Pinpoint the cell where the given text exists, returning its (x, y) midpoint coordinate. 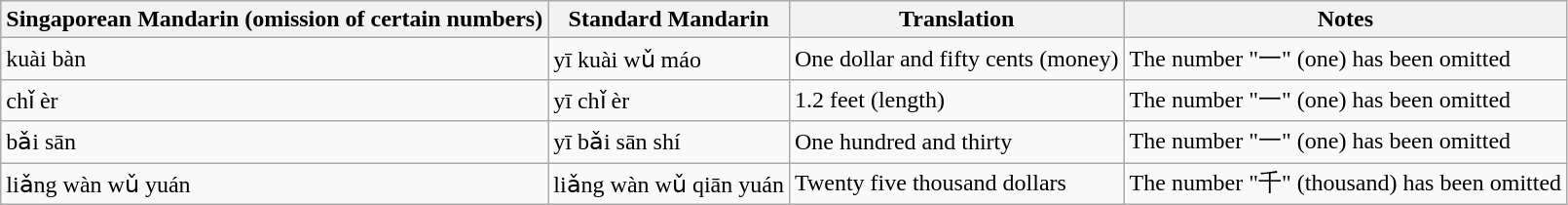
yī chǐ èr (669, 100)
1.2 feet (length) (956, 100)
bǎi sān (275, 143)
Standard Mandarin (669, 20)
kuài bàn (275, 59)
Twenty five thousand dollars (956, 184)
liǎng wàn wǔ yuán (275, 184)
Singaporean Mandarin (omission of certain numbers) (275, 20)
The number "千" (thousand) has been omitted (1346, 184)
Translation (956, 20)
Notes (1346, 20)
liǎng wàn wǔ qiān yuán (669, 184)
One dollar and fifty cents (money) (956, 59)
One hundred and thirty (956, 143)
chǐ èr (275, 100)
yī bǎi sān shí (669, 143)
yī kuài wǔ máo (669, 59)
